Pinpoint the cell where the given text exists, returning its [X, Y] midpoint coordinate. 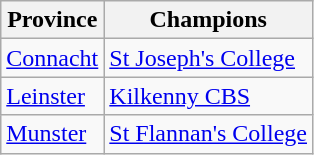
Leinster [52, 96]
Munster [52, 134]
Champions [208, 20]
Connacht [52, 58]
St Joseph's College [208, 58]
St Flannan's College [208, 134]
Province [52, 20]
Kilkenny CBS [208, 96]
